Capture the cell that displays the provided text and extract its [x, y] central coordinate. 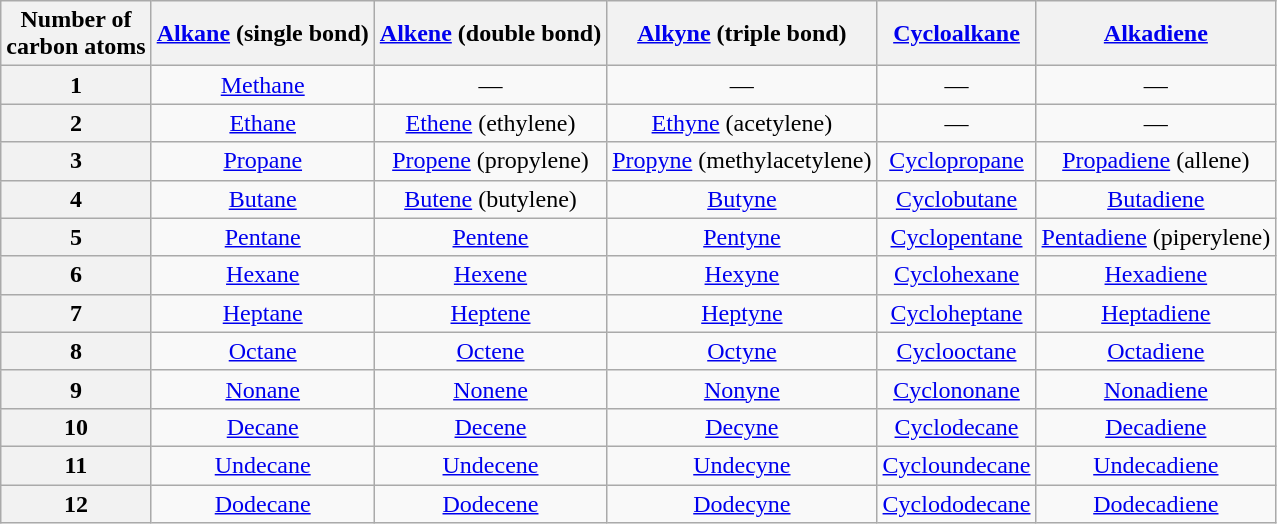
Heptene [490, 313]
Butadiene [1156, 199]
Hexadiene [1156, 275]
Hexane [262, 275]
Butyne [742, 199]
12 [76, 503]
Alkene (double bond) [490, 34]
10 [76, 427]
Undecyne [742, 465]
Nonene [490, 389]
Pentane [262, 237]
Butene (butylene) [490, 199]
Methane [262, 85]
Decane [262, 427]
Octene [490, 351]
Cycloundecane [956, 465]
Nonadiene [1156, 389]
Octadiene [1156, 351]
5 [76, 237]
Dodecyne [742, 503]
Cyclooctane [956, 351]
Decadiene [1156, 427]
Alkyne (triple bond) [742, 34]
Octane [262, 351]
Dodecadiene [1156, 503]
Cyclodecane [956, 427]
3 [76, 161]
8 [76, 351]
Cyclododecane [956, 503]
1 [76, 85]
Cyclopropane [956, 161]
Pentadiene (piperylene) [1156, 237]
Cyclohexane [956, 275]
Pentene [490, 237]
Pentyne [742, 237]
6 [76, 275]
Hexyne [742, 275]
Propadiene (allene) [1156, 161]
Cyclononane [956, 389]
7 [76, 313]
Alkane (single bond) [262, 34]
Cycloheptane [956, 313]
Ethane [262, 123]
Nonane [262, 389]
2 [76, 123]
Ethene (ethylene) [490, 123]
Propene (propylene) [490, 161]
Number ofcarbon atoms [76, 34]
Alkadiene [1156, 34]
Nonyne [742, 389]
Cyclobutane [956, 199]
9 [76, 389]
Propane [262, 161]
Heptane [262, 313]
Butane [262, 199]
Heptyne [742, 313]
Decyne [742, 427]
Undecene [490, 465]
Heptadiene [1156, 313]
Decene [490, 427]
4 [76, 199]
11 [76, 465]
Dodecene [490, 503]
Hexene [490, 275]
Undecane [262, 465]
Ethyne (acetylene) [742, 123]
Cycloalkane [956, 34]
Propyne (methylacetylene) [742, 161]
Cyclopentane [956, 237]
Dodecane [262, 503]
Undecadiene [1156, 465]
Octyne [742, 351]
